Search for the cell housing the specified text and yield its [x, y] center coordinate. 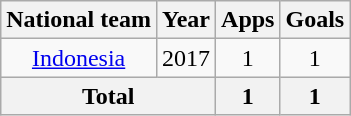
National team [79, 20]
Year [186, 20]
Indonesia [79, 58]
2017 [186, 58]
Apps [248, 20]
Goals [315, 20]
Total [108, 96]
